Find where the given text appears and provide that cell's center as [X, Y] coordinate. 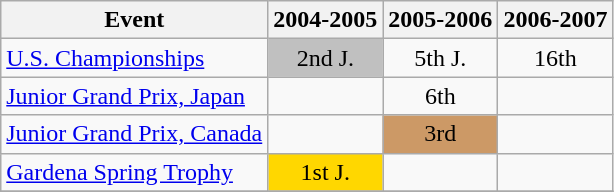
Gardena Spring Trophy [134, 172]
3rd [440, 134]
Junior Grand Prix, Canada [134, 134]
U.S. Championships [134, 58]
5th J. [440, 58]
2004-2005 [326, 20]
6th [440, 96]
1st J. [326, 172]
2005-2006 [440, 20]
Junior Grand Prix, Japan [134, 96]
16th [556, 58]
Event [134, 20]
2nd J. [326, 58]
2006-2007 [556, 20]
